Pinpoint the cell where the given text exists, returning its [X, Y] midpoint coordinate. 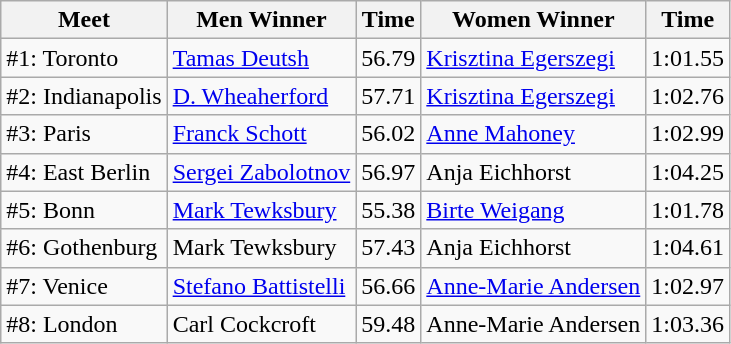
#2: Indianapolis [84, 96]
55.38 [388, 210]
56.79 [388, 58]
1:02.97 [688, 286]
#3: Paris [84, 134]
Men Winner [262, 20]
1:02.76 [688, 96]
Meet [84, 20]
Tamas Deutsh [262, 58]
1:01.55 [688, 58]
Franck Schott [262, 134]
#5: Bonn [84, 210]
#6: Gothenburg [84, 248]
59.48 [388, 324]
Women Winner [534, 20]
Sergei Zabolotnov [262, 172]
D. Wheaherford [262, 96]
Carl Cockcroft [262, 324]
56.66 [388, 286]
#1: Toronto [84, 58]
1:04.61 [688, 248]
56.97 [388, 172]
57.71 [388, 96]
56.02 [388, 134]
Birte Weigang [534, 210]
#7: Venice [84, 286]
1:01.78 [688, 210]
57.43 [388, 248]
#4: East Berlin [84, 172]
1:03.36 [688, 324]
#8: London [84, 324]
Anne Mahoney [534, 134]
Stefano Battistelli [262, 286]
1:04.25 [688, 172]
1:02.99 [688, 134]
